Pinpoint the cell where the given text exists, returning its (x, y) midpoint coordinate. 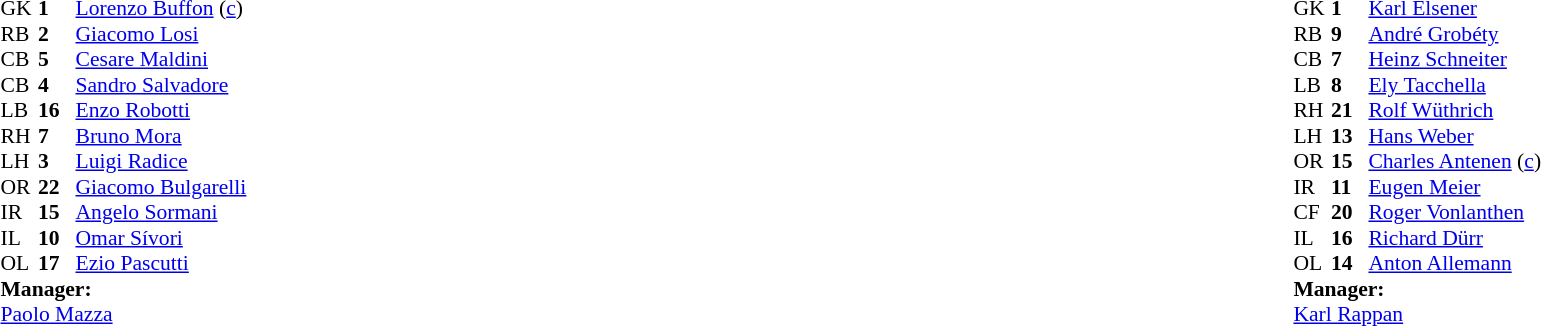
Charles Antenen (c) (1454, 161)
10 (57, 238)
CF (1312, 213)
Eugen Meier (1454, 187)
4 (57, 85)
Giacomo Bulgarelli (162, 187)
9 (1350, 34)
Omar Sívori (162, 238)
Angelo Sormani (162, 213)
Bruno Mora (162, 136)
8 (1350, 85)
20 (1350, 213)
13 (1350, 136)
André Grobéty (1454, 34)
14 (1350, 263)
Ezio Pascutti (162, 263)
Cesare Maldini (162, 59)
Sandro Salvadore (162, 85)
22 (57, 187)
Heinz Schneiter (1454, 59)
Hans Weber (1454, 136)
Luigi Radice (162, 161)
3 (57, 161)
Rolf Wüthrich (1454, 111)
2 (57, 34)
Giacomo Losi (162, 34)
Anton Allemann (1454, 263)
11 (1350, 187)
17 (57, 263)
5 (57, 59)
Ely Tacchella (1454, 85)
Richard Dürr (1454, 238)
21 (1350, 111)
Roger Vonlanthen (1454, 213)
Enzo Robotti (162, 111)
